Extract the (X, Y) coordinate from the center of the cell holding the provided text.  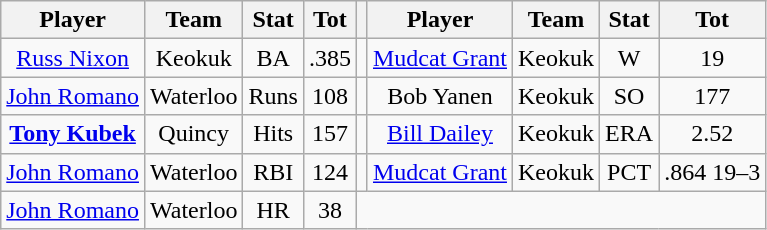
Quincy (193, 134)
157 (330, 134)
108 (330, 96)
38 (330, 210)
ERA (630, 134)
.385 (330, 58)
Bill Dailey (440, 134)
2.52 (712, 134)
19 (712, 58)
HR (273, 210)
177 (712, 96)
PCT (630, 172)
Runs (273, 96)
Russ Nixon (73, 58)
Hits (273, 134)
SO (630, 96)
BA (273, 58)
RBI (273, 172)
Tony Kubek (73, 134)
124 (330, 172)
Bob Yanen (440, 96)
W (630, 58)
.864 19–3 (712, 172)
